Detect which cell encompasses the target text, then output its [X, Y] center coordinate. 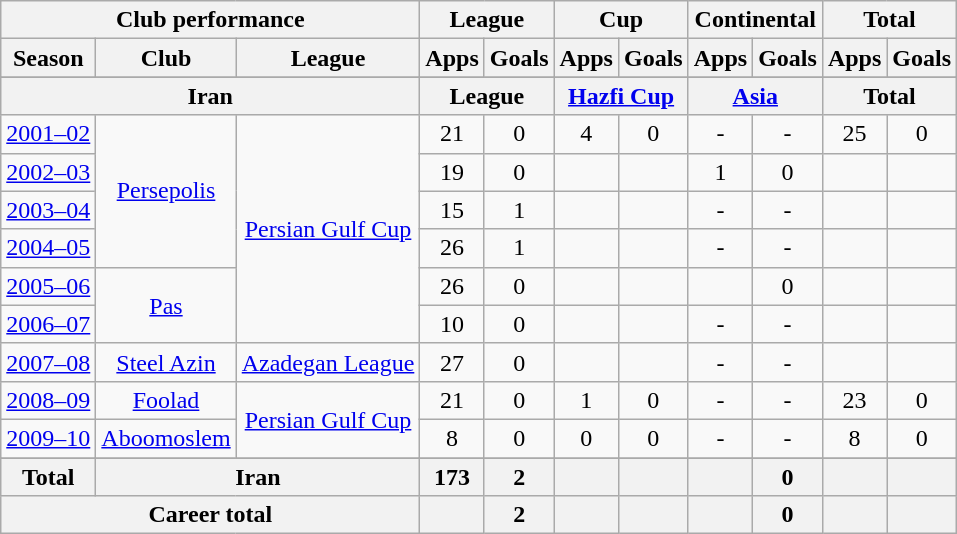
25 [854, 134]
Persepolis [166, 191]
2007–08 [48, 362]
2002–03 [48, 172]
2001–02 [48, 134]
Career total [210, 515]
10 [452, 324]
Club [166, 58]
Club performance [210, 20]
2005–06 [48, 286]
Foolad [166, 400]
Hazfi Cup [621, 96]
2008–09 [48, 400]
27 [452, 362]
Azadegan League [328, 362]
2004–05 [48, 248]
23 [854, 400]
15 [452, 210]
Season [48, 58]
Steel Azin [166, 362]
19 [452, 172]
Pas [166, 305]
173 [452, 477]
2003–04 [48, 210]
Asia [755, 96]
Continental [755, 20]
2006–07 [48, 324]
4 [586, 134]
Cup [621, 20]
Aboomoslem [166, 438]
2009–10 [48, 438]
